Output the [X, Y] coordinate of the center of the cell containing the given text.  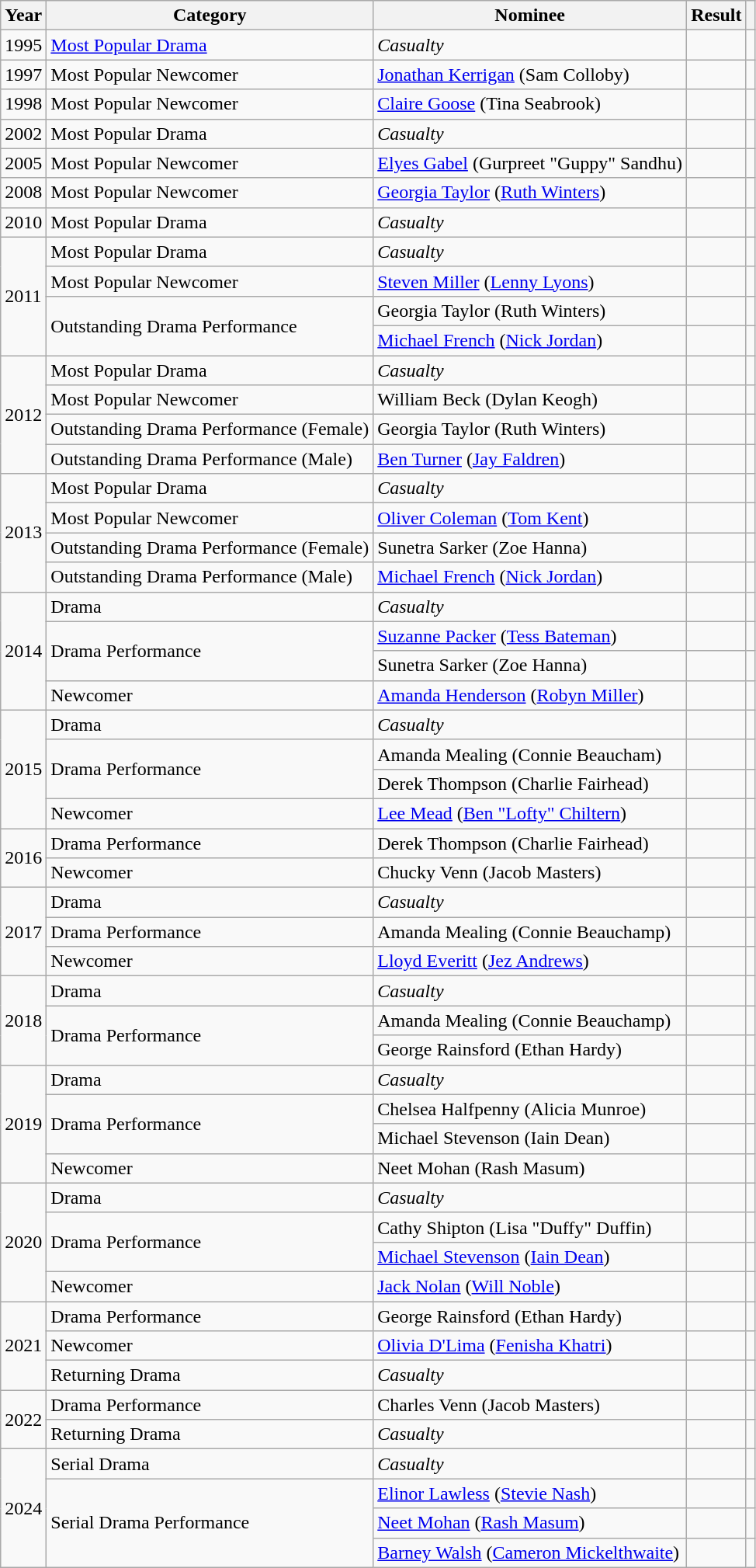
Suzanne Packer (Tess Bateman) [530, 636]
Charles Venn (Jacob Masters) [530, 1405]
2019 [23, 1124]
2015 [23, 769]
Oliver Coleman (Tom Kent) [530, 518]
Serial Drama Performance [210, 1523]
Category [210, 16]
Ben Turner (Jay Faldren) [530, 459]
Amanda Henderson (Robyn Miller) [530, 695]
2021 [23, 1346]
Nominee [530, 16]
2012 [23, 415]
2024 [23, 1508]
Outstanding Drama Performance [210, 325]
2018 [23, 1020]
Amanda Mealing (Connie Beaucham) [530, 754]
Elyes Gabel (Gurpreet "Guppy" Sandhu) [530, 163]
Result [716, 16]
2022 [23, 1420]
Lee Mead (Ben "Lofty" Chiltern) [530, 813]
Serial Drama [210, 1464]
William Beck (Dylan Keogh) [530, 400]
2020 [23, 1242]
Jack Nolan (Will Noble) [530, 1286]
1997 [23, 75]
Chelsea Halfpenny (Alicia Munroe) [530, 1109]
2016 [23, 857]
Chucky Venn (Jacob Masters) [530, 873]
1998 [23, 104]
2014 [23, 651]
2011 [23, 296]
2008 [23, 193]
Cathy Shipton (Lisa "Duffy" Duffin) [530, 1227]
2017 [23, 932]
2013 [23, 533]
Jonathan Kerrigan (Sam Colloby) [530, 75]
2005 [23, 163]
2002 [23, 134]
Olivia D'Lima (Fenisha Khatri) [530, 1346]
Lloyd Everitt (Jez Andrews) [530, 961]
Steven Miller (Lenny Lyons) [530, 281]
Elinor Lawless (Stevie Nash) [530, 1493]
1995 [23, 45]
Claire Goose (Tina Seabrook) [530, 104]
Year [23, 16]
2010 [23, 222]
Barney Walsh (Cameron Mickelthwaite) [530, 1552]
